Provide the (X, Y) coordinate of the cell's center where the given text is located.  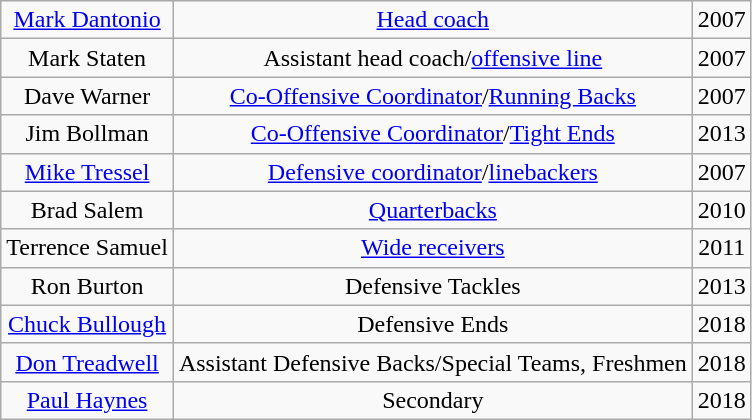
Ron Burton (88, 286)
Paul Haynes (88, 400)
Brad Salem (88, 210)
Wide receivers (432, 248)
Mike Tressel (88, 172)
Defensive coordinator/linebackers (432, 172)
Head coach (432, 20)
Co-Offensive Coordinator/Tight Ends (432, 134)
Mark Staten (88, 58)
Don Treadwell (88, 362)
2010 (722, 210)
2011 (722, 248)
Secondary (432, 400)
Defensive Ends (432, 324)
Chuck Bullough (88, 324)
Co-Offensive Coordinator/Running Backs (432, 96)
Assistant head coach/offensive line (432, 58)
Mark Dantonio (88, 20)
Dave Warner (88, 96)
Defensive Tackles (432, 286)
Quarterbacks (432, 210)
Assistant Defensive Backs/Special Teams, Freshmen (432, 362)
Terrence Samuel (88, 248)
Jim Bollman (88, 134)
